Return the [x, y] coordinate for the center point of the cell that contains the specified text.  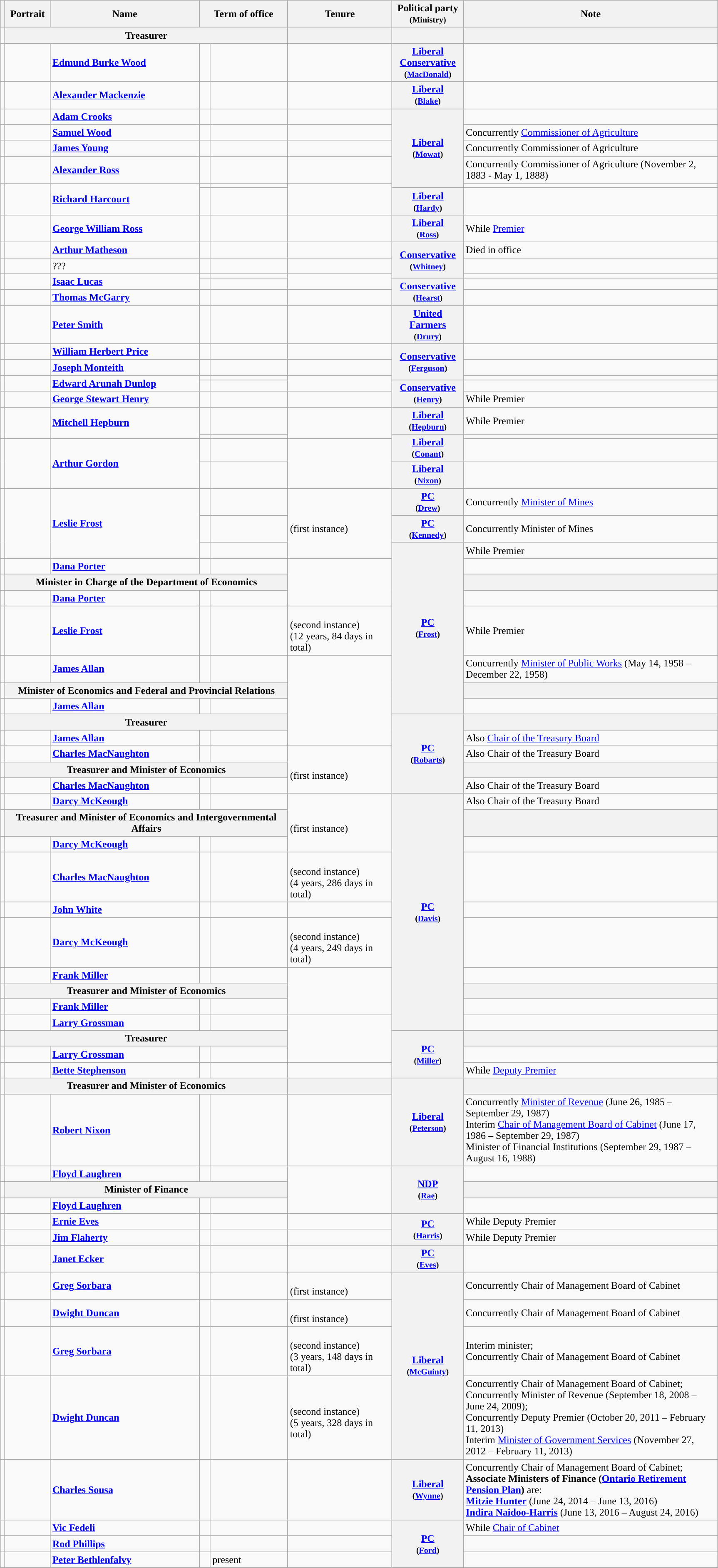
??? [125, 266]
present [249, 1560]
PC(Harris) [428, 1229]
Liberal(Hepburn) [428, 420]
Political party(Ministry) [428, 14]
Concurrently Minister of Public Works (May 14, 1958 – December 22, 1958) [591, 669]
PC(Frost) [428, 628]
Interim minister; Concurrently Chair of Management Board of Cabinet [591, 1351]
Conservative(Hearst) [428, 292]
Died in office [591, 250]
John White [125, 909]
(second instance)(5 years, 328 days in total) [340, 1418]
Jim Flaherty [125, 1237]
Liberal(Mowat) [428, 148]
Liberal(Peterson) [428, 1122]
James Young [125, 148]
(second instance)(3 years, 148 days in total) [340, 1351]
Richard Harcourt [125, 199]
Liberal(Nixon) [428, 475]
Janet Ecker [125, 1259]
United Farmers(Drury) [428, 325]
PC(Davis) [428, 912]
Alexander Ross [125, 170]
Liberal(Wynne) [428, 1490]
Name [125, 14]
Robert Nixon [125, 1130]
Treasurer and Minister of Economics and Intergovernmental Affairs [147, 823]
Edmund Burke Wood [125, 62]
Term of office [243, 14]
Isaac Lucas [125, 282]
Joseph Monteith [125, 368]
Liberal(McGuinty) [428, 1365]
PC(Miller) [428, 1054]
Alexander Mackenzie [125, 95]
LiberalConservative(MacDonald) [428, 62]
While Chair of Cabinet [591, 1528]
Bette Stephenson [125, 1070]
Adam Crooks [125, 117]
PC(Kennedy) [428, 529]
Rod Phillips [125, 1544]
(second instance)(12 years, 84 days in total) [340, 631]
Vic Fedeli [125, 1528]
Arthur Matheson [125, 250]
Conservative(Henry) [428, 394]
Portrait [27, 14]
(second instance)(4 years, 286 days in total) [340, 877]
PC(Drew) [428, 502]
NDP(Rae) [428, 1190]
Ernie Eves [125, 1221]
Samuel Wood [125, 132]
Thomas McGarry [125, 298]
George Stewart Henry [125, 399]
Conservative(Ferguson) [428, 362]
(second instance)(4 years, 249 days in total) [340, 942]
PC(Eves) [428, 1259]
Peter Bethlenfalvy [125, 1560]
PC(Robarts) [428, 754]
William Herbert Price [125, 352]
Minister of Finance [147, 1190]
Conservative(Whitney) [428, 260]
Minister of Economics and Federal and Provincial Relations [147, 691]
George William Ross [125, 228]
Liberal(Ross) [428, 228]
Liberal(Blake) [428, 95]
Concurrently Commissioner of Agriculture (November 2, 1883 - May 1, 1888) [591, 170]
Liberal(Hardy) [428, 201]
Minister in Charge of the Department of Economics [147, 582]
Mitchell Hepburn [125, 423]
Edward Arunah Dunlop [125, 383]
Tenure [340, 14]
Note [591, 14]
Liberal(Conant) [428, 448]
Peter Smith [125, 325]
PC(Ford) [428, 1544]
Charles Sousa [125, 1490]
Arthur Gordon [125, 464]
